Return the [X, Y] coordinate for the center point of the cell that contains the specified text.  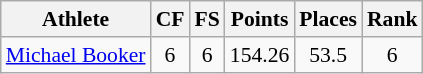
Michael Booker [76, 55]
CF [170, 19]
Places [328, 19]
Rank [392, 19]
FS [206, 19]
53.5 [328, 55]
154.26 [260, 55]
Athlete [76, 19]
Points [260, 19]
